Search for the cell housing the specified text and yield its (x, y) center coordinate. 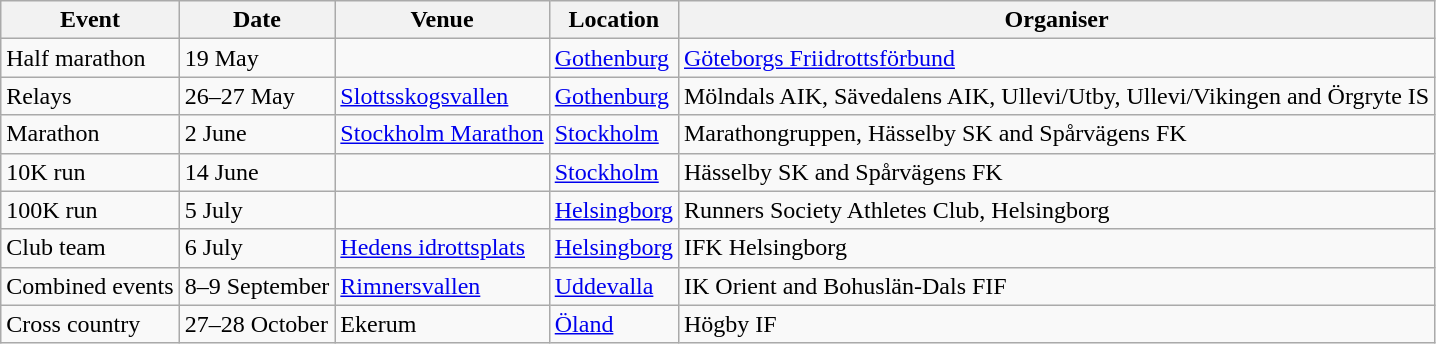
Event (90, 20)
27–28 October (257, 324)
10K run (90, 172)
Uddevalla (614, 286)
Hedens idrottsplats (442, 248)
100K run (90, 210)
Mölndals AIK, Sävedalens AIK, Ullevi/Utby, Ullevi/Vikingen and Örgryte IS (1056, 96)
6 July (257, 248)
Högby IF (1056, 324)
Date (257, 20)
Öland (614, 324)
Runners Society Athletes Club, Helsingborg (1056, 210)
Combined events (90, 286)
Hässelby SK and Spårvägens FK (1056, 172)
Venue (442, 20)
Cross country (90, 324)
5 July (257, 210)
Relays (90, 96)
Club team (90, 248)
Ekerum (442, 324)
19 May (257, 58)
Half marathon (90, 58)
Marathon (90, 134)
8–9 September (257, 286)
Stockholm Marathon (442, 134)
14 June (257, 172)
Göteborgs Friidrottsförbund (1056, 58)
26–27 May (257, 96)
2 June (257, 134)
Rimnersvallen (442, 286)
Slottsskogsvallen (442, 96)
IK Orient and Bohuslän-Dals FIF (1056, 286)
Location (614, 20)
IFK Helsingborg (1056, 248)
Marathongruppen, Hässelby SK and Spårvägens FK (1056, 134)
Organiser (1056, 20)
